Pinpoint the cell where the given text exists, returning its (X, Y) midpoint coordinate. 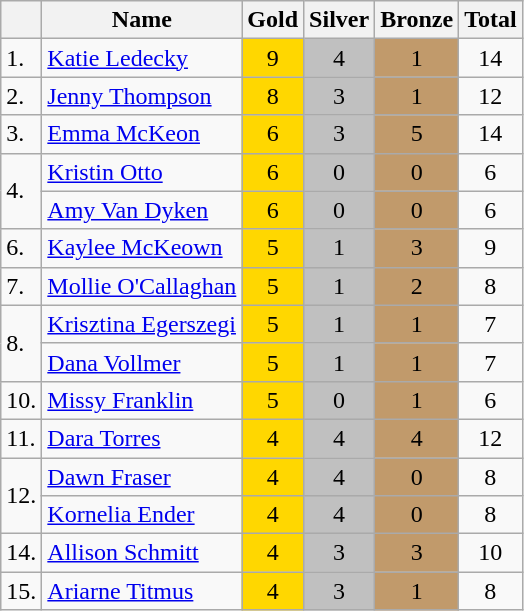
12. (22, 496)
Mollie O'Callaghan (142, 286)
3. (22, 134)
Kristin Otto (142, 172)
6. (22, 248)
Kaylee McKeown (142, 248)
Allison Schmitt (142, 553)
Amy Van Dyken (142, 210)
Dara Torres (142, 438)
11. (22, 438)
Dawn Fraser (142, 477)
Bronze (417, 20)
4. (22, 191)
Missy Franklin (142, 400)
Jenny Thompson (142, 96)
Name (142, 20)
Krisztina Egerszegi (142, 324)
2 (417, 286)
Gold (273, 20)
10 (491, 553)
Dana Vollmer (142, 362)
Silver (340, 20)
Ariarne Titmus (142, 591)
8. (22, 343)
Total (491, 20)
Emma McKeon (142, 134)
10. (22, 400)
1. (22, 58)
Kornelia Ender (142, 515)
14. (22, 553)
15. (22, 591)
Katie Ledecky (142, 58)
2. (22, 96)
7. (22, 286)
